Find where the given text appears and provide that cell's center as (X, Y) coordinate. 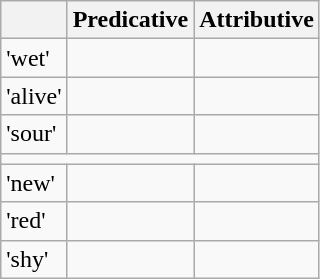
'sour' (34, 134)
'red' (34, 221)
'wet' (34, 58)
'shy' (34, 259)
'new' (34, 183)
'alive' (34, 96)
Attributive (257, 20)
Predicative (130, 20)
